Return the (X, Y) coordinate for the center point of the cell that contains the specified text.  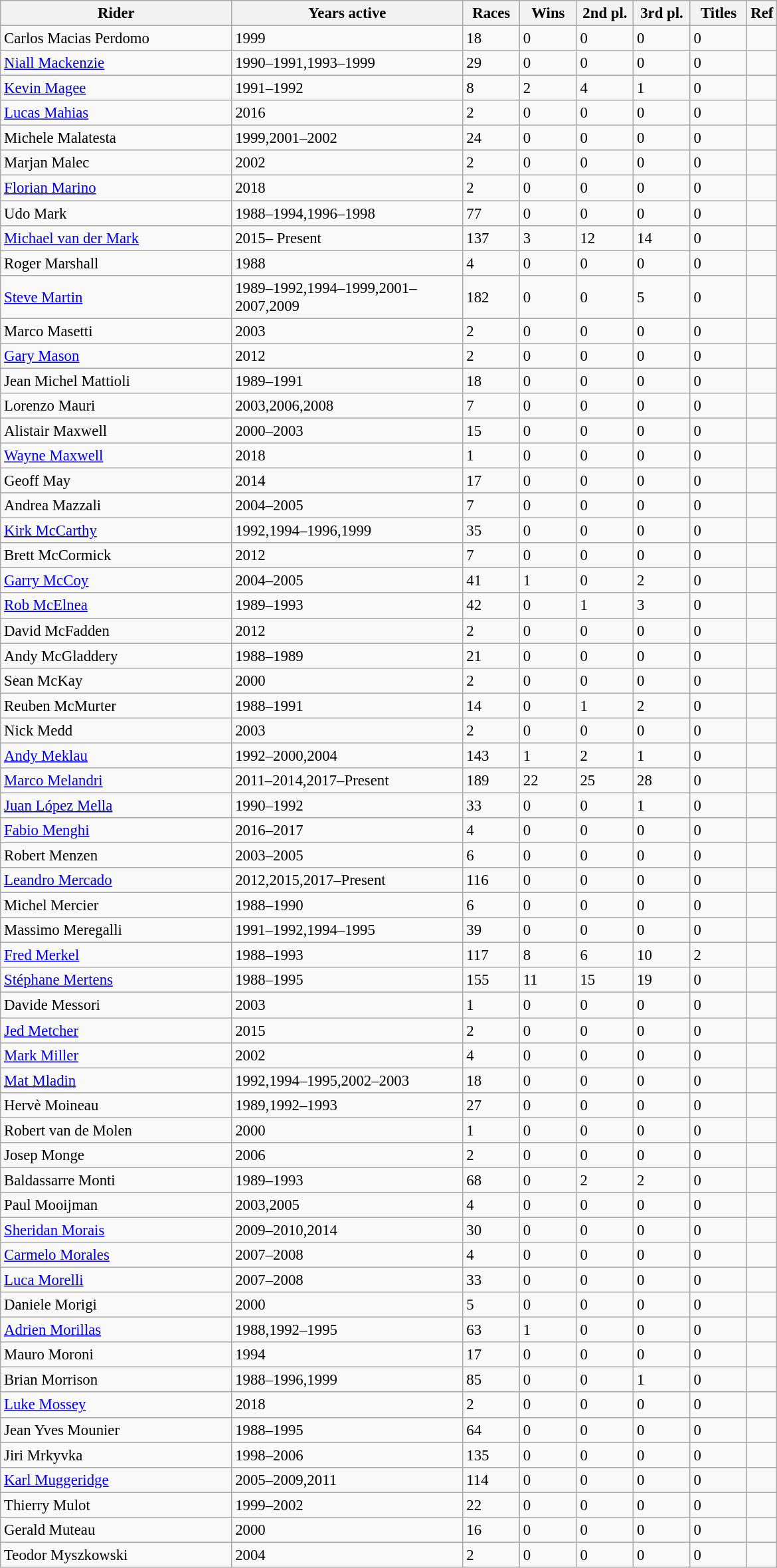
1999 (347, 39)
117 (491, 955)
Brett McCormick (116, 555)
39 (491, 930)
12 (605, 238)
Daniele Morigi (116, 1305)
1989–1991 (347, 381)
Baldassarre Monti (116, 1180)
2015 (347, 1030)
Jean Michel Mattioli (116, 381)
Juan López Mella (116, 805)
85 (491, 1380)
Adrien Morillas (116, 1330)
21 (491, 656)
116 (491, 880)
3rd pl. (662, 13)
2004 (347, 1555)
Andrea Mazzali (116, 506)
2009–2010,2014 (347, 1230)
Wayne Maxwell (116, 456)
1990–1991,1993–1999 (347, 63)
2nd pl. (605, 13)
2016 (347, 113)
1999,2001–2002 (347, 138)
1989–1992,1994–1999,2001–2007,2009 (347, 296)
Reuben McMurter (116, 706)
Geoff May (116, 481)
Michael van der Mark (116, 238)
64 (491, 1430)
2003,2005 (347, 1205)
1988–1991 (347, 706)
Rob McElnea (116, 606)
1992,1994–1995,2002–2003 (347, 1080)
Michel Mercier (116, 906)
1988–1996,1999 (347, 1380)
Sean McKay (116, 680)
182 (491, 296)
Josep Monge (116, 1155)
1988–1993 (347, 955)
Massimo Meregalli (116, 930)
Gary Mason (116, 356)
63 (491, 1330)
11 (549, 980)
Fabio Menghi (116, 831)
30 (491, 1230)
1991–1992,1994–1995 (347, 930)
1998–2006 (347, 1455)
24 (491, 138)
Marco Masetti (116, 331)
Roger Marshall (116, 263)
Robert van de Molen (116, 1130)
19 (662, 980)
114 (491, 1480)
Kirk McCarthy (116, 531)
2011–2014,2017–Present (347, 781)
1992–2000,2004 (347, 755)
16 (491, 1530)
Jean Yves Mounier (116, 1430)
Alistair Maxwell (116, 431)
Stéphane Mertens (116, 980)
Niall Mackenzie (116, 63)
2005–2009,2011 (347, 1480)
1988–1989 (347, 656)
2006 (347, 1155)
2015– Present (347, 238)
155 (491, 980)
1988–1994,1996–1998 (347, 213)
Rider (116, 13)
1991–1992 (347, 88)
Udo Mark (116, 213)
2016–2017 (347, 831)
2014 (347, 481)
Thierry Mulot (116, 1505)
Mat Mladin (116, 1080)
1992,1994–1996,1999 (347, 531)
Paul Mooijman (116, 1205)
25 (605, 781)
29 (491, 63)
68 (491, 1180)
Hervè Moineau (116, 1105)
Robert Menzen (116, 856)
1988 (347, 263)
Marco Melandri (116, 781)
41 (491, 581)
Marjan Malec (116, 163)
Luca Morelli (116, 1280)
143 (491, 755)
Carmelo Morales (116, 1255)
Jed Metcher (116, 1030)
Garry McCoy (116, 581)
Steve Martin (116, 296)
Wins (549, 13)
189 (491, 781)
2003,2006,2008 (347, 406)
Sheridan Morais (116, 1230)
1999–2002 (347, 1505)
2003–2005 (347, 856)
Mark Miller (116, 1055)
10 (662, 955)
Leandro Mercado (116, 880)
2000–2003 (347, 431)
Brian Morrison (116, 1380)
Races (491, 13)
1988,1992–1995 (347, 1330)
Kevin Magee (116, 88)
42 (491, 606)
Teodor Myszkowski (116, 1555)
27 (491, 1105)
1989,1992–1993 (347, 1105)
77 (491, 213)
Karl Muggeridge (116, 1480)
35 (491, 531)
28 (662, 781)
Luke Mossey (116, 1405)
Carlos Macias Perdomo (116, 39)
Lorenzo Mauri (116, 406)
137 (491, 238)
Titles (719, 13)
Michele Malatesta (116, 138)
2012,2015,2017–Present (347, 880)
Davide Messori (116, 1005)
1990–1992 (347, 805)
Gerald Muteau (116, 1530)
Lucas Mahias (116, 113)
Andy Meklau (116, 755)
Years active (347, 13)
1988–1990 (347, 906)
Andy McGladdery (116, 656)
Fred Merkel (116, 955)
Ref (762, 13)
Nick Medd (116, 731)
Jiri Mrkyvka (116, 1455)
1994 (347, 1355)
135 (491, 1455)
David McFadden (116, 631)
Florian Marino (116, 188)
Mauro Moroni (116, 1355)
